Identify which cell holds the provided text, then report its (x, y) central coordinate. 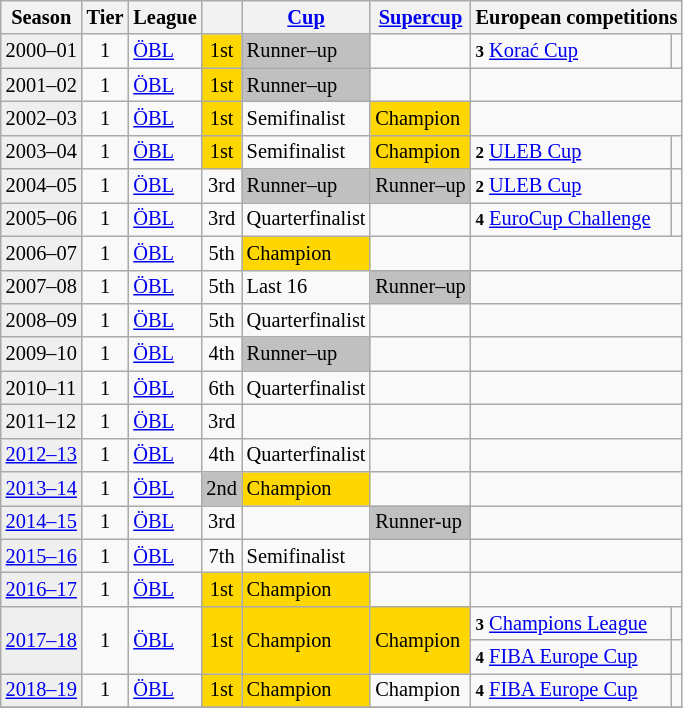
Runner-up (420, 522)
2nd (222, 489)
European competitions (577, 17)
2009–10 (42, 354)
2015–16 (42, 556)
7th (222, 556)
2001–02 (42, 85)
3 Champions League (572, 623)
2005–06 (42, 219)
League (164, 17)
2016–17 (42, 589)
2003–04 (42, 152)
2013–14 (42, 489)
2002–03 (42, 118)
Season (42, 17)
3 Korać Cup (572, 51)
2006–07 (42, 253)
2008–09 (42, 320)
Supercup (420, 17)
Cup (306, 17)
2010–11 (42, 388)
2017–18 (42, 640)
2014–15 (42, 522)
6th (222, 388)
2007–08 (42, 287)
2018–19 (42, 690)
2004–05 (42, 186)
2011–12 (42, 421)
Tier (106, 17)
2000–01 (42, 51)
4 EuroCup Challenge (572, 219)
2012–13 (42, 455)
Last 16 (306, 287)
